Output the (x, y) coordinate of the center of the cell containing the given text.  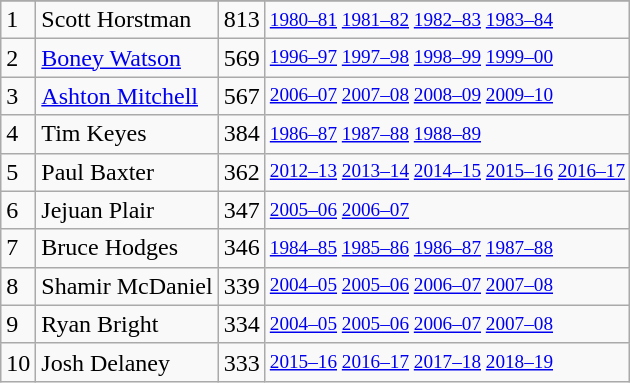
1 (18, 20)
Josh Delaney (127, 362)
4 (18, 134)
362 (242, 172)
346 (242, 248)
Tim Keyes (127, 134)
Shamir McDaniel (127, 286)
567 (242, 96)
9 (18, 324)
Ryan Bright (127, 324)
2012–13 2013–14 2014–15 2015–16 2016–17 (447, 172)
6 (18, 210)
Scott Horstman (127, 20)
10 (18, 362)
813 (242, 20)
Jejuan Plair (127, 210)
Ashton Mitchell (127, 96)
1996–97 1997–98 1998–99 1999–00 (447, 58)
2005–06 2006–07 (447, 210)
2015–16 2016–17 2017–18 2018–19 (447, 362)
339 (242, 286)
1984–85 1985–86 1986–87 1987–88 (447, 248)
2 (18, 58)
2006–07 2007–08 2008–09 2009–10 (447, 96)
7 (18, 248)
569 (242, 58)
1980–81 1981–82 1982–83 1983–84 (447, 20)
347 (242, 210)
3 (18, 96)
5 (18, 172)
Boney Watson (127, 58)
Bruce Hodges (127, 248)
Paul Baxter (127, 172)
8 (18, 286)
333 (242, 362)
334 (242, 324)
1986–87 1987–88 1988–89 (447, 134)
384 (242, 134)
